Detect which cell encompasses the target text, then output its (X, Y) center coordinate. 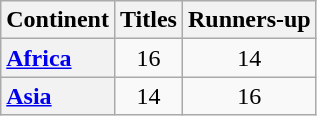
Runners-up (249, 20)
Titles (148, 20)
Asia (58, 96)
Africa (58, 58)
Continent (58, 20)
